Detect which cell encompasses the target text, then output its [x, y] center coordinate. 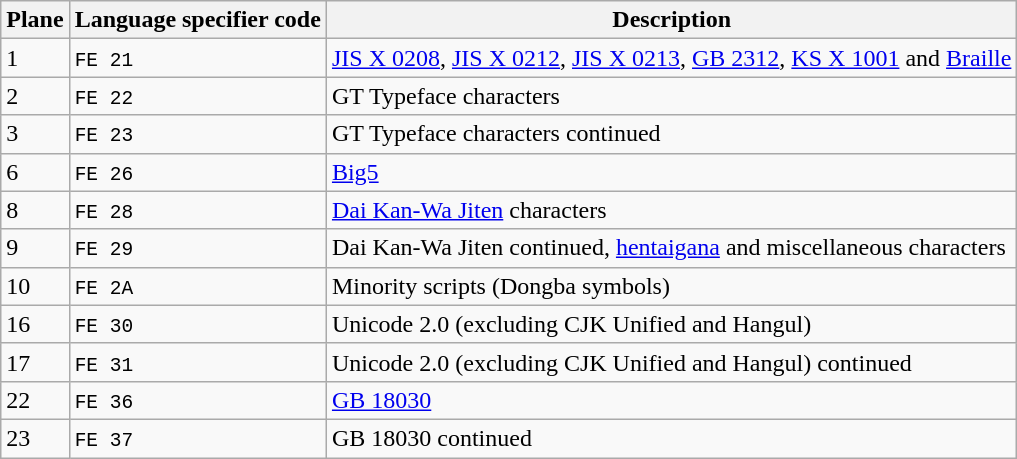
Dai Kan-Wa Jiten characters [671, 210]
FE 26 [198, 172]
Unicode 2.0 (excluding CJK Unified and Hangul) continued [671, 362]
17 [35, 362]
GB 18030 [671, 400]
FE 22 [198, 96]
GT Typeface characters [671, 96]
Plane [35, 20]
Big5 [671, 172]
Dai Kan-Wa Jiten continued, hentaigana and miscellaneous characters [671, 248]
Language specifier code [198, 20]
9 [35, 248]
1 [35, 58]
FE 23 [198, 134]
FE 28 [198, 210]
Minority scripts (Dongba symbols) [671, 286]
22 [35, 400]
6 [35, 172]
FE 21 [198, 58]
FE 37 [198, 438]
8 [35, 210]
FE 29 [198, 248]
3 [35, 134]
16 [35, 324]
23 [35, 438]
Description [671, 20]
10 [35, 286]
Unicode 2.0 (excluding CJK Unified and Hangul) [671, 324]
FE 2A [198, 286]
GT Typeface characters continued [671, 134]
FE 36 [198, 400]
FE 30 [198, 324]
FE 31 [198, 362]
JIS X 0208, JIS X 0212, JIS X 0213, GB 2312, KS X 1001 and Braille [671, 58]
2 [35, 96]
GB 18030 continued [671, 438]
